Detect which cell encompasses the target text, then output its [x, y] center coordinate. 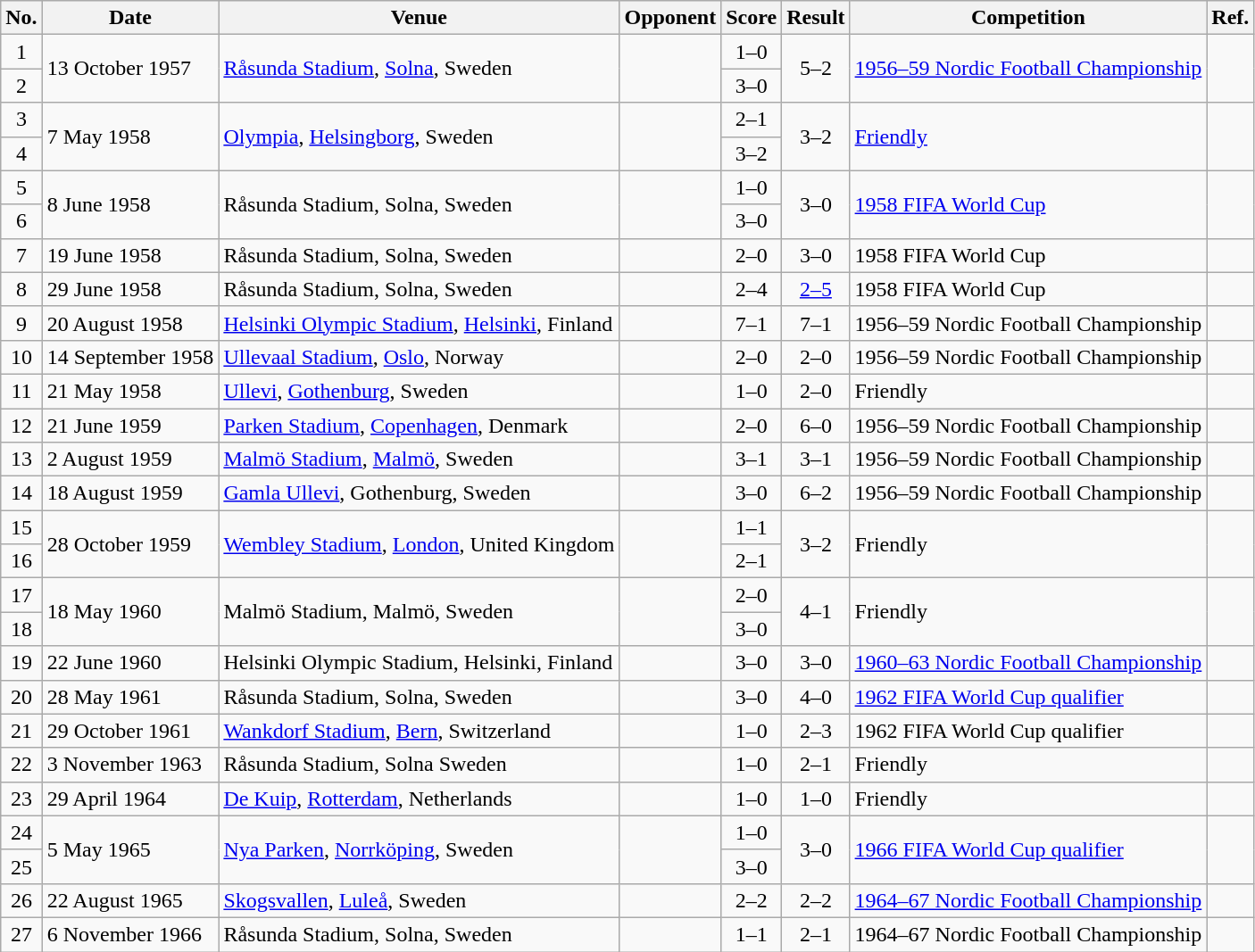
4 [21, 153]
Olympia, Helsingborg, Sweden [420, 137]
29 June 1958 [130, 289]
5 [21, 187]
6–2 [816, 493]
6 November 1966 [130, 934]
14 September 1958 [130, 357]
26 [21, 900]
27 [21, 934]
Råsunda Stadium, Solna Sweden [420, 765]
2–3 [816, 731]
18 August 1959 [130, 493]
12 [21, 426]
De Kuip, Rotterdam, Netherlands [420, 799]
22 June 1960 [130, 663]
20 [21, 697]
21 [21, 731]
Wembley Stadium, London, United Kingdom [420, 544]
Opponent [670, 18]
Date [130, 18]
Score [752, 18]
29 April 1964 [130, 799]
Venue [420, 18]
Result [816, 18]
Competition [1028, 18]
4–0 [816, 697]
16 [21, 561]
22 August 1965 [130, 900]
15 [21, 527]
1 [21, 52]
8 June 1958 [130, 204]
3 November 1963 [130, 765]
1960–63 Nordic Football Championship [1028, 663]
10 [21, 357]
18 May 1960 [130, 612]
Nya Parken, Norrköping, Sweden [420, 849]
Ullevaal Stadium, Oslo, Norway [420, 357]
20 August 1958 [130, 323]
19 [21, 663]
8 [21, 289]
9 [21, 323]
21 May 1958 [130, 391]
Skogsvallen, Luleå, Sweden [420, 900]
6 [21, 221]
29 October 1961 [130, 731]
25 [21, 866]
Parken Stadium, Copenhagen, Denmark [420, 426]
21 June 1959 [130, 426]
Ullevi, Gothenburg, Sweden [420, 391]
6–0 [816, 426]
22 [21, 765]
13 [21, 459]
11 [21, 391]
2 August 1959 [130, 459]
13 October 1957 [130, 69]
Ref. [1230, 18]
28 October 1959 [130, 544]
4–1 [816, 612]
23 [21, 799]
18 [21, 629]
2–5 [816, 289]
19 June 1958 [130, 255]
5–2 [816, 69]
28 May 1961 [130, 697]
2 [21, 86]
24 [21, 832]
7 [21, 255]
14 [21, 493]
Gamla Ullevi, Gothenburg, Sweden [420, 493]
1966 FIFA World Cup qualifier [1028, 849]
No. [21, 18]
2–4 [752, 289]
Wankdorf Stadium, Bern, Switzerland [420, 731]
17 [21, 595]
3 [21, 120]
7 May 1958 [130, 137]
5 May 1965 [130, 849]
